Return (x, y) of the center of cell containing provided text 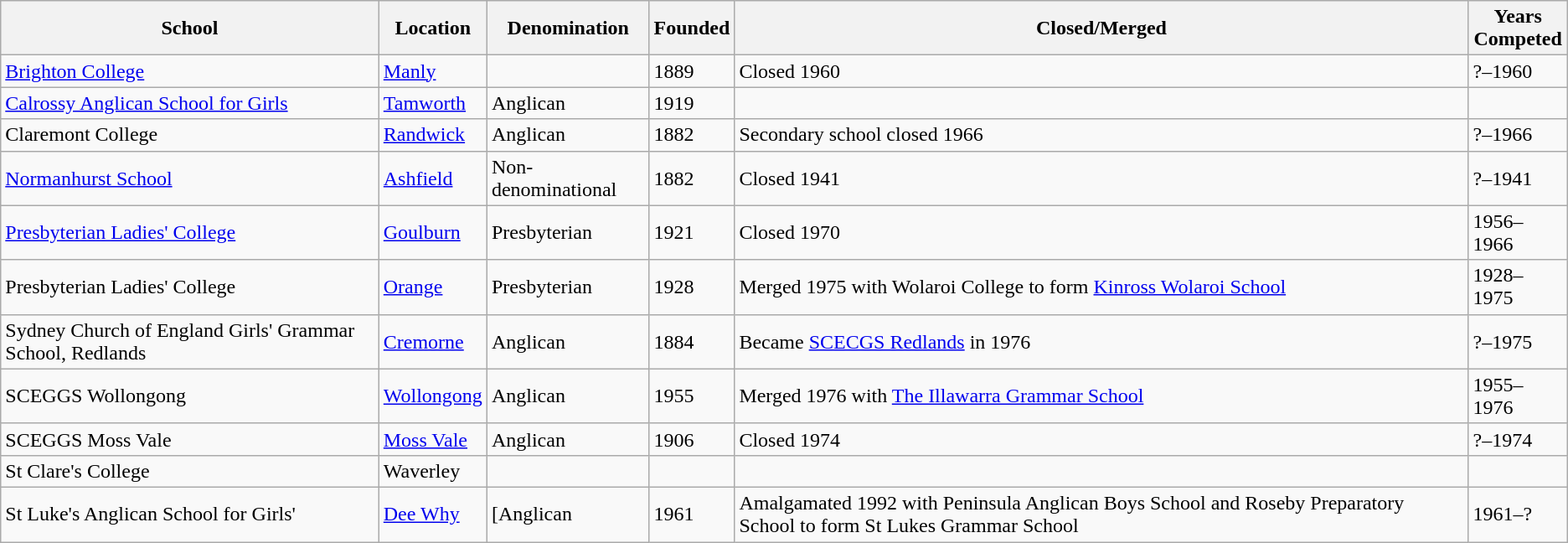
Normanhurst School (190, 178)
1921 (692, 233)
YearsCompeted (1518, 28)
Sydney Church of England Girls' Grammar School, Redlands (190, 342)
Closed/Merged (1101, 28)
Claremont College (190, 135)
St Clare's College (190, 471)
1961–? (1518, 515)
Goulburn (432, 233)
1961 (692, 515)
Moss Vale (432, 439)
Non-denominational (568, 178)
Cremorne (432, 342)
1955 (692, 396)
Manly (432, 71)
Closed 1974 (1101, 439)
Secondary school closed 1966 (1101, 135)
Denomination (568, 28)
Closed 1970 (1101, 233)
Waverley (432, 471)
1906 (692, 439)
?–1975 (1518, 342)
Merged 1976 with The Illawarra Grammar School (1101, 396)
1956–1966 (1518, 233)
?–1960 (1518, 71)
SCEGGS Moss Vale (190, 439)
Closed 1941 (1101, 178)
Tamworth (432, 103)
Calrossy Anglican School for Girls (190, 103)
Founded (692, 28)
1928 (692, 287)
[Anglican (568, 515)
1884 (692, 342)
Location (432, 28)
1919 (692, 103)
SCEGGS Wollongong (190, 396)
Brighton College (190, 71)
Randwick (432, 135)
Became SCECGS Redlands in 1976 (1101, 342)
Closed 1960 (1101, 71)
?–1966 (1518, 135)
School (190, 28)
1928–1975 (1518, 287)
St Luke's Anglican School for Girls' (190, 515)
?–1941 (1518, 178)
Orange (432, 287)
?–1974 (1518, 439)
1889 (692, 71)
Dee Why (432, 515)
Merged 1975 with Wolaroi College to form Kinross Wolaroi School (1101, 287)
Amalgamated 1992 with Peninsula Anglican Boys School and Roseby Preparatory School to form St Lukes Grammar School (1101, 515)
Ashfield (432, 178)
1955–1976 (1518, 396)
Wollongong (432, 396)
